Extract the (X, Y) coordinate from the center of the cell holding the provided text.  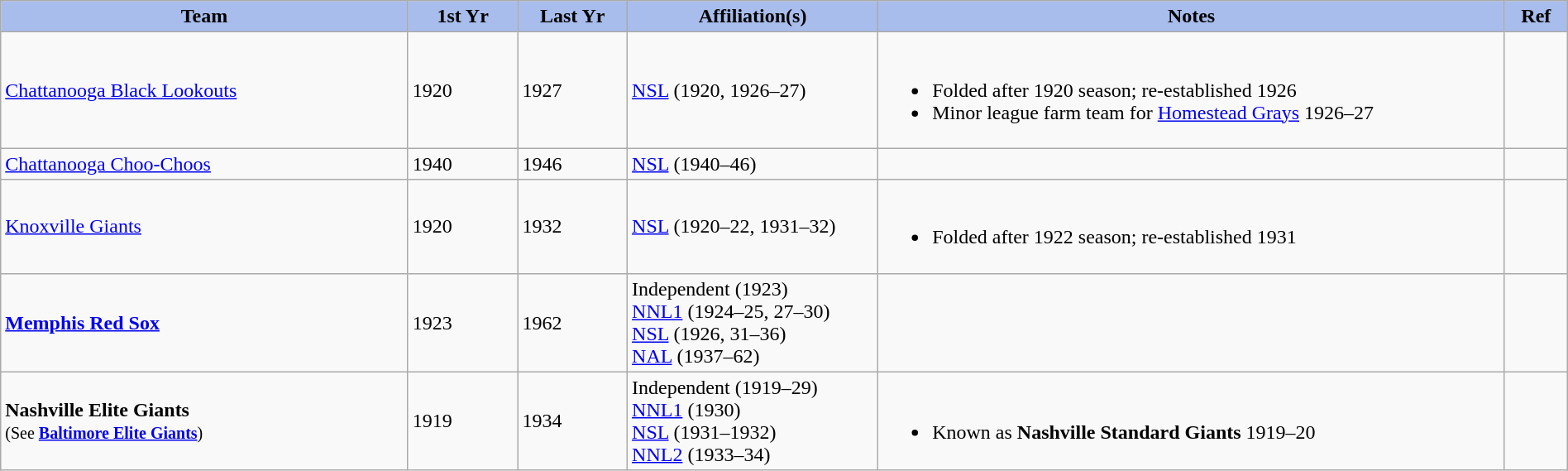
Independent (1923)NNL1 (1924–25, 27–30)NSL (1926, 31–36)NAL (1937–62) (753, 323)
Knoxville Giants (205, 227)
NSL (1940–46) (753, 164)
1st Yr (463, 17)
1940 (463, 164)
Team (205, 17)
NSL (1920, 1926–27) (753, 90)
Independent (1919–29)NNL1 (1930)NSL (1931–1932)NNL2 (1933–34) (753, 421)
Known as Nashville Standard Giants 1919–20 (1192, 421)
1932 (572, 227)
Ref (1536, 17)
1962 (572, 323)
1919 (463, 421)
Folded after 1922 season; re-established 1931 (1192, 227)
Memphis Red Sox (205, 323)
NSL (1920–22, 1931–32) (753, 227)
1923 (463, 323)
Folded after 1920 season; re-established 1926Minor league farm team for Homestead Grays 1926–27 (1192, 90)
Affiliation(s) (753, 17)
Last Yr (572, 17)
Chattanooga Choo-Choos (205, 164)
Chattanooga Black Lookouts (205, 90)
1934 (572, 421)
1927 (572, 90)
1946 (572, 164)
Notes (1192, 17)
Nashville Elite Giants(See Baltimore Elite Giants) (205, 421)
